Determine the [X, Y] coordinate at the center of the cell enclosing the given text.  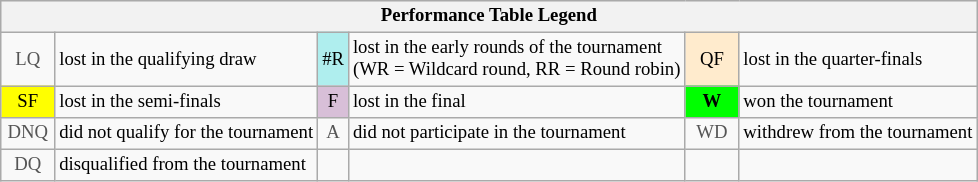
A [334, 134]
disqualified from the tournament [186, 166]
WD [712, 134]
lost in the early rounds of the tournament(WR = Wildcard round, RR = Round robin) [516, 60]
withdrew from the tournament [858, 134]
DQ [28, 166]
lost in the semi-finals [186, 102]
QF [712, 60]
LQ [28, 60]
F [334, 102]
W [712, 102]
DNQ [28, 134]
lost in the final [516, 102]
did not participate in the tournament [516, 134]
won the tournament [858, 102]
lost in the quarter-finals [858, 60]
did not qualify for the tournament [186, 134]
#R [334, 60]
lost in the qualifying draw [186, 60]
Performance Table Legend [489, 16]
SF [28, 102]
